Provide the [X, Y] coordinate of the cell's center where the given text is located.  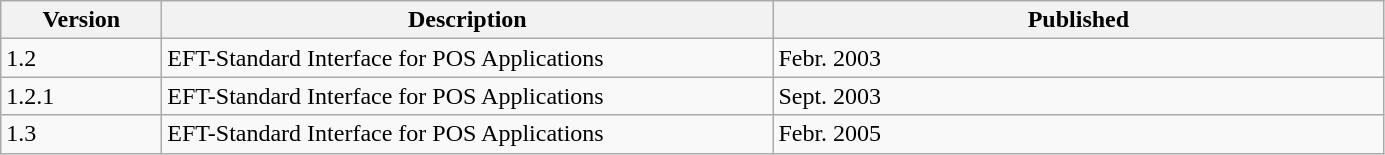
Sept. 2003 [1078, 96]
1.3 [82, 134]
Febr. 2005 [1078, 134]
Description [468, 20]
Febr. 2003 [1078, 58]
1.2 [82, 58]
1.2.1 [82, 96]
Published [1078, 20]
Version [82, 20]
